Scan for the cell matching the given text and deliver its (x, y) coordinate at center. 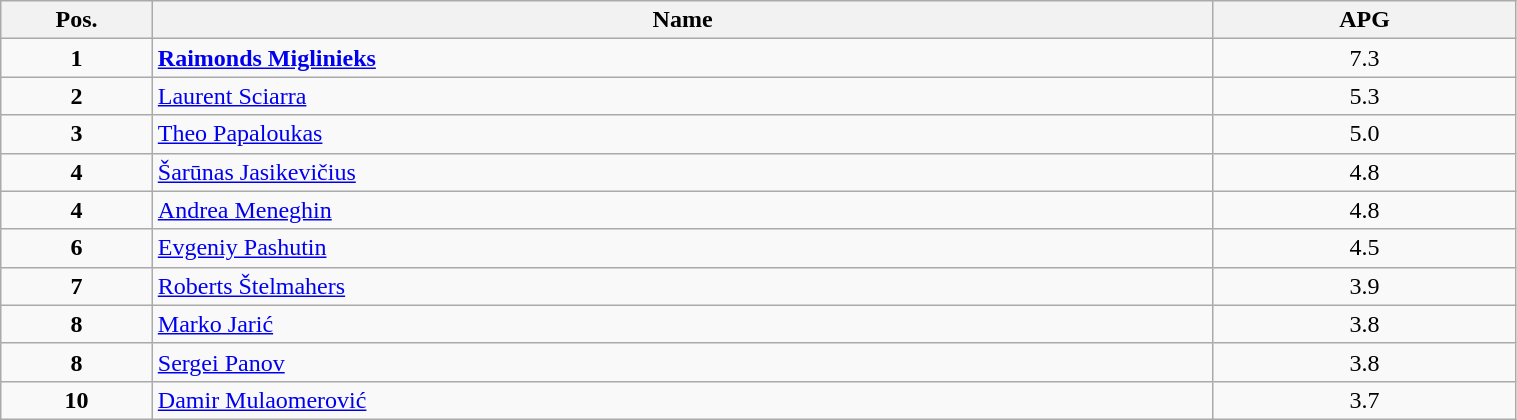
5.3 (1364, 96)
7 (77, 286)
Raimonds Miglinieks (682, 58)
1 (77, 58)
Pos. (77, 20)
Andrea Meneghin (682, 210)
Name (682, 20)
APG (1364, 20)
3 (77, 134)
Laurent Sciarra (682, 96)
3.9 (1364, 286)
10 (77, 400)
7.3 (1364, 58)
6 (77, 248)
Theo Papaloukas (682, 134)
Sergei Panov (682, 362)
Roberts Štelmahers (682, 286)
2 (77, 96)
Šarūnas Jasikevičius (682, 172)
3.7 (1364, 400)
Evgeniy Pashutin (682, 248)
5.0 (1364, 134)
Marko Jarić (682, 324)
4.5 (1364, 248)
Damir Mulaomerović (682, 400)
